Identify which cell holds the provided text, then report its (X, Y) central coordinate. 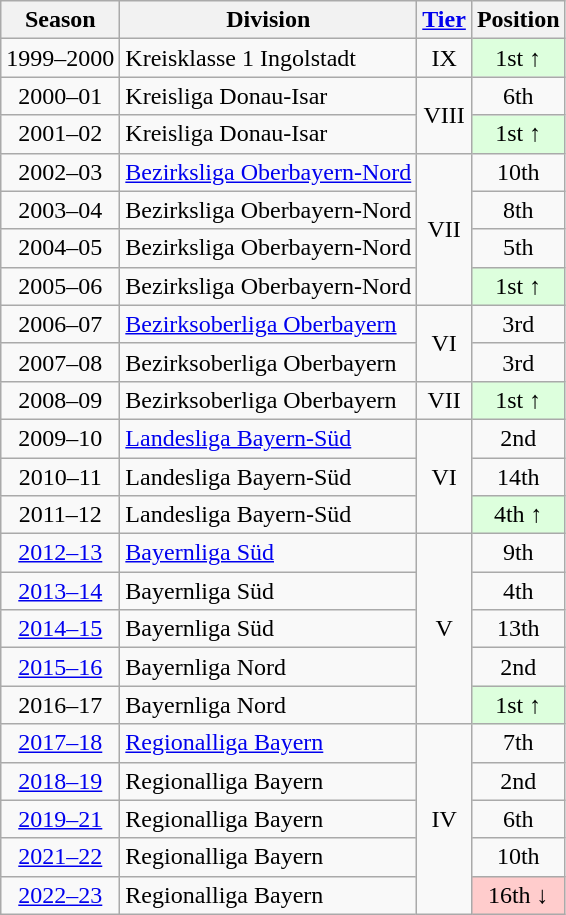
2014–15 (60, 629)
2006–07 (60, 324)
5th (518, 248)
2011–12 (60, 515)
V (444, 629)
2008–09 (60, 400)
4th (518, 591)
2016–17 (60, 705)
9th (518, 553)
Tier (444, 20)
2001–02 (60, 134)
Season (60, 20)
13th (518, 629)
2013–14 (60, 591)
2019–21 (60, 819)
2017–18 (60, 743)
16th ↓ (518, 895)
14th (518, 477)
2018–19 (60, 781)
2021–22 (60, 857)
2022–23 (60, 895)
Position (518, 20)
2002–03 (60, 172)
8th (518, 210)
1999–2000 (60, 58)
2015–16 (60, 667)
7th (518, 743)
2007–08 (60, 362)
2012–13 (60, 553)
2009–10 (60, 438)
2000–01 (60, 96)
2004–05 (60, 248)
Kreisklasse 1 Ingolstadt (268, 58)
IV (444, 819)
2003–04 (60, 210)
2010–11 (60, 477)
4th ↑ (518, 515)
2005–06 (60, 286)
IX (444, 58)
Division (268, 20)
VIII (444, 115)
